Find where the given text appears and provide that cell's center as [X, Y] coordinate. 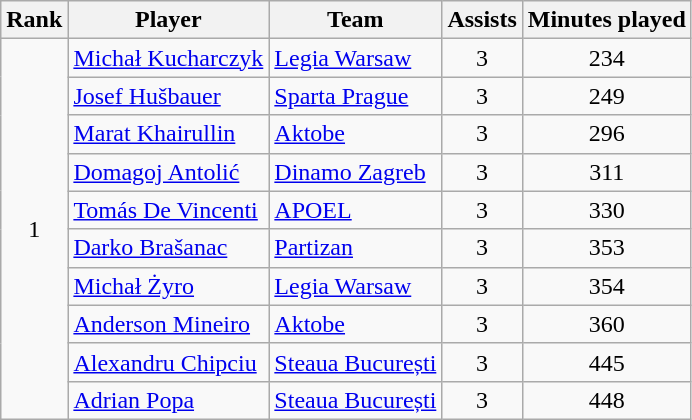
234 [606, 58]
249 [606, 96]
Anderson Mineiro [168, 324]
APOEL [356, 210]
Domagoj Antolić [168, 172]
Sparta Prague [356, 96]
353 [606, 248]
Minutes played [606, 20]
Darko Brašanac [168, 248]
Dinamo Zagreb [356, 172]
Marat Khairullin [168, 134]
311 [606, 172]
Tomás De Vincenti [168, 210]
Josef Hušbauer [168, 96]
Adrian Popa [168, 400]
Assists [482, 20]
Michał Żyro [168, 286]
Partizan [356, 248]
Michał Kucharczyk [168, 58]
1 [34, 230]
445 [606, 362]
330 [606, 210]
Rank [34, 20]
354 [606, 286]
Team [356, 20]
Player [168, 20]
296 [606, 134]
360 [606, 324]
448 [606, 400]
Alexandru Chipciu [168, 362]
